Output the (x, y) coordinate of the center of the cell containing the given text.  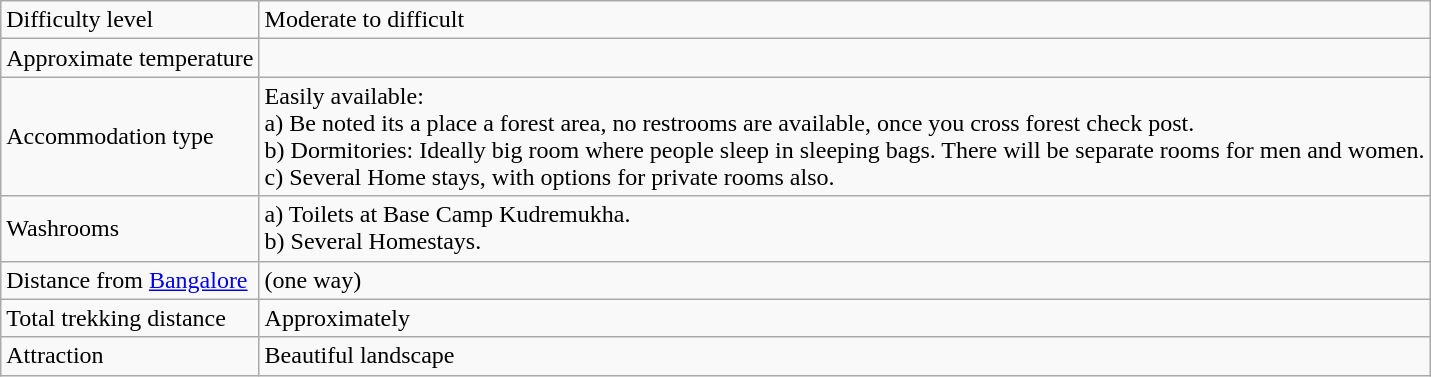
Approximately (844, 318)
Attraction (130, 356)
Beautiful landscape (844, 356)
Distance from Bangalore (130, 280)
Total trekking distance (130, 318)
Moderate to difficult (844, 20)
Difficulty level (130, 20)
Accommodation type (130, 136)
(one way) (844, 280)
a) Toilets at Base Camp Kudremukha.b) Several Homestays. (844, 228)
Approximate temperature (130, 58)
Washrooms (130, 228)
